Return the (x, y) coordinate for the center point of the cell that contains the specified text.  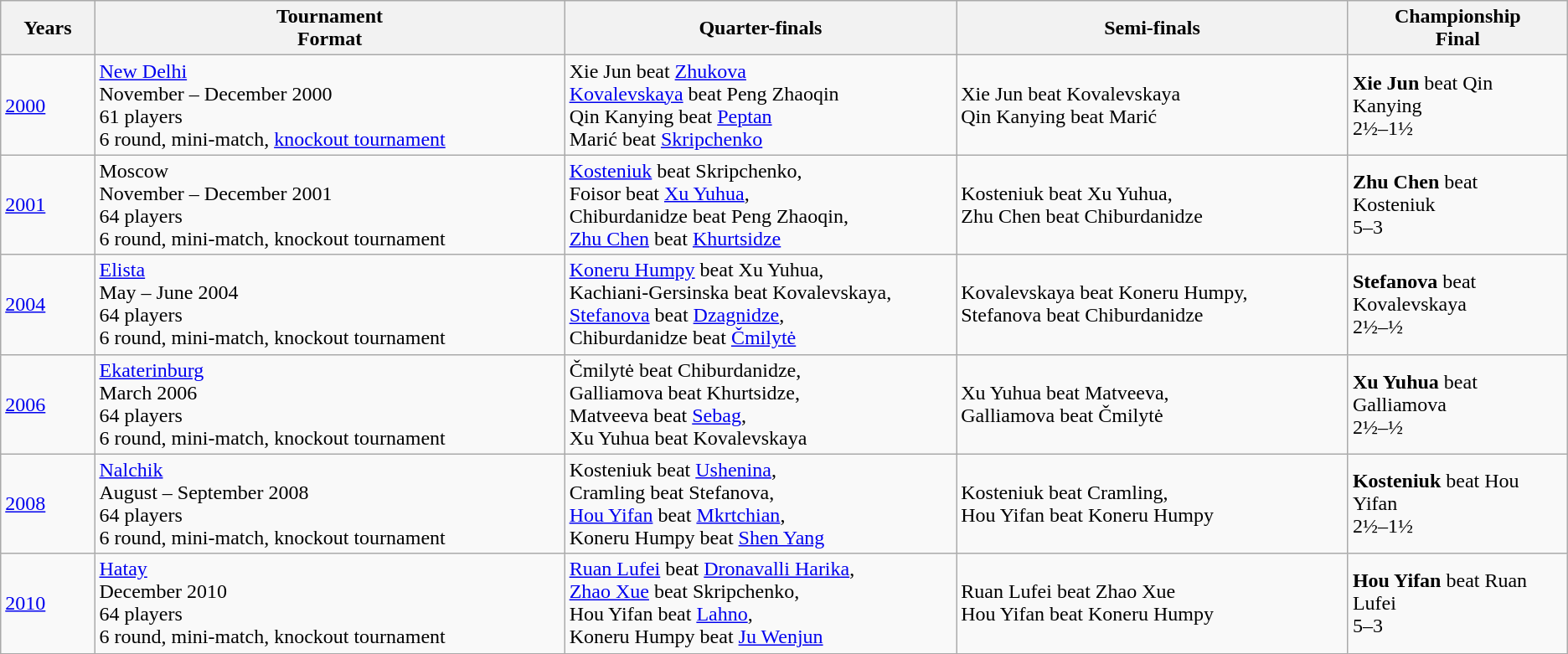
Xie Jun beat ZhukovaKovalevskaya beat Peng ZhaoqinQin Kanying beat PeptanMarić beat Skripchenko (761, 106)
Kovalevskaya beat Koneru Humpy,Stefanova beat Chiburdanidze (1153, 305)
Xie Jun beat KovalevskayaQin Kanying beat Marić (1153, 106)
Hou Yifan beat Ruan Lufei5–3 (1457, 603)
Xu Yuhua beat Galliamova2½–½ (1457, 404)
2008 (48, 504)
Zhu Chen beat Kosteniuk5–3 (1457, 204)
Ruan Lufei beat Zhao XueHou Yifan beat Koneru Humpy (1153, 603)
MoscowNovember – December 200164 players6 round, mini-match, knockout tournament (330, 204)
Semi-finals (1153, 28)
New DelhiNovember – December 200061 players6 round, mini-match, knockout tournament (330, 106)
2006 (48, 404)
Kosteniuk beat Hou Yifan2½–1½ (1457, 504)
2004 (48, 305)
ElistaMay – June 200464 players6 round, mini-match, knockout tournament (330, 305)
Kosteniuk beat Skripchenko,Foisor beat Xu Yuhua,Chiburdanidze beat Peng Zhaoqin,Zhu Chen beat Khurtsidze (761, 204)
Quarter-finals (761, 28)
TournamentFormat (330, 28)
Čmilytė beat Chiburdanidze,Galliamova beat Khurtsidze,Matveeva beat Sebag,Xu Yuhua beat Kovalevskaya (761, 404)
Kosteniuk beat Xu Yuhua,Zhu Chen beat Chiburdanidze (1153, 204)
HatayDecember 201064 players6 round, mini-match, knockout tournament (330, 603)
Kosteniuk beat Ushenina,Cramling beat Stefanova,Hou Yifan beat Mkrtchian,Koneru Humpy beat Shen Yang (761, 504)
NalchikAugust – September 200864 players6 round, mini-match, knockout tournament (330, 504)
2000 (48, 106)
Xu Yuhua beat Matveeva,Galliamova beat Čmilytė (1153, 404)
Ruan Lufei beat Dronavalli Harika,Zhao Xue beat Skripchenko,Hou Yifan beat Lahno,Koneru Humpy beat Ju Wenjun (761, 603)
EkaterinburgMarch 200664 players6 round, mini-match, knockout tournament (330, 404)
2010 (48, 603)
Xie Jun beat Qin Kanying2½–1½ (1457, 106)
Years (48, 28)
Kosteniuk beat Cramling,Hou Yifan beat Koneru Humpy (1153, 504)
Stefanova beat Kovalevskaya2½–½ (1457, 305)
Koneru Humpy beat Xu Yuhua,Kachiani-Gersinska beat Kovalevskaya,Stefanova beat Dzagnidze,Chiburdanidze beat Čmilytė (761, 305)
ChampionshipFinal (1457, 28)
2001 (48, 204)
